Search for the cell housing the specified text and yield its [X, Y] center coordinate. 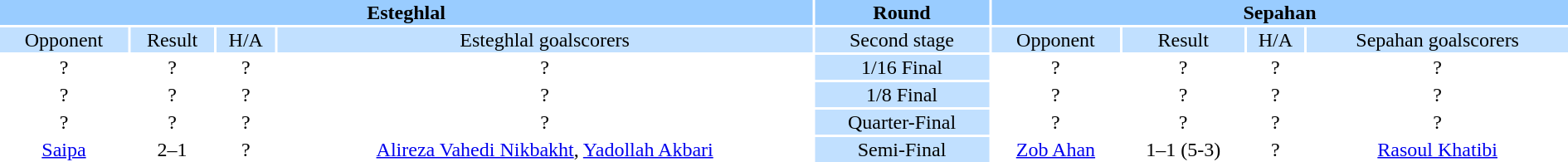
Zob Ahan [1055, 150]
Esteghlal goalscorers [544, 40]
1/8 Final [902, 95]
Rasoul Khatibi [1437, 150]
1–1 (5-3) [1183, 150]
1/16 Final [902, 67]
Round [902, 12]
Esteghlal [407, 12]
Sepahan [1279, 12]
Second stage [902, 40]
Quarter-Final [902, 122]
Sepahan goalscorers [1437, 40]
Alireza Vahedi Nikbakht, Yadollah Akbari [544, 150]
Semi-Final [902, 150]
2–1 [173, 150]
Saipa [64, 150]
